Find where the given text appears and provide that cell's center as (x, y) coordinate. 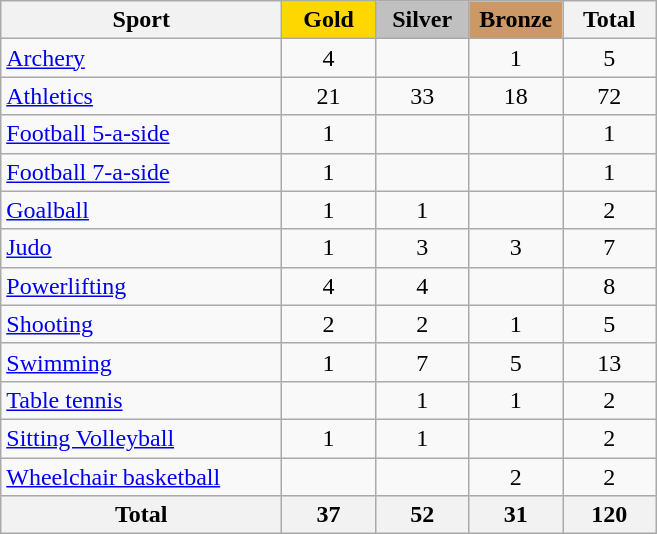
Football 7-a-side (142, 172)
Football 5-a-side (142, 134)
Wheelchair basketball (142, 477)
Shooting (142, 324)
Sitting Volleyball (142, 438)
37 (329, 515)
Athletics (142, 96)
13 (609, 362)
Bronze (516, 20)
Judo (142, 248)
72 (609, 96)
Archery (142, 58)
33 (422, 96)
52 (422, 515)
18 (516, 96)
Table tennis (142, 400)
Swimming (142, 362)
120 (609, 515)
Silver (422, 20)
21 (329, 96)
Goalball (142, 210)
8 (609, 286)
Gold (329, 20)
Powerlifting (142, 286)
Sport (142, 20)
31 (516, 515)
